Identify which cell holds the provided text, then report its (x, y) central coordinate. 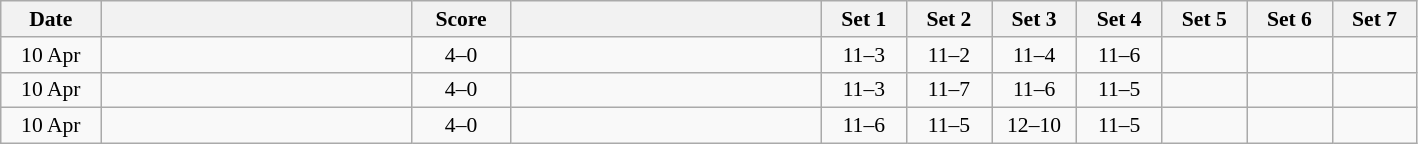
Set 6 (1290, 19)
Set 2 (948, 19)
Score (461, 19)
11–7 (948, 90)
Set 4 (1120, 19)
Set 5 (1204, 19)
Set 3 (1034, 19)
Date (51, 19)
11–4 (1034, 55)
12–10 (1034, 126)
11–2 (948, 55)
Set 1 (864, 19)
Set 7 (1374, 19)
